Capture the cell that displays the provided text and extract its [x, y] central coordinate. 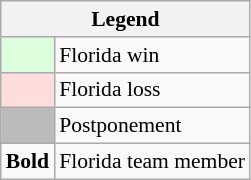
Florida team member [152, 162]
Postponement [152, 126]
Bold [28, 162]
Florida win [152, 55]
Florida loss [152, 90]
Legend [126, 19]
